Find where the given text appears and provide that cell's center as [x, y] coordinate. 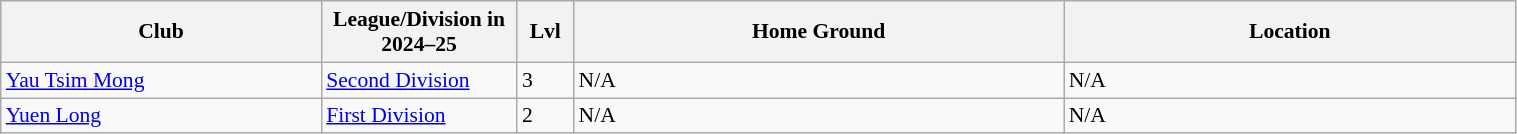
Lvl [546, 32]
Yau Tsim Mong [161, 80]
Location [1290, 32]
3 [546, 80]
Home Ground [819, 32]
Club [161, 32]
League/Division in 2024–25 [419, 32]
2 [546, 116]
Second Division [419, 80]
Yuen Long [161, 116]
First Division [419, 116]
